Capture the cell that displays the provided text and extract its [x, y] central coordinate. 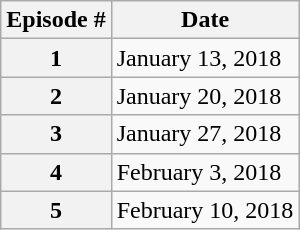
February 10, 2018 [205, 210]
February 3, 2018 [205, 172]
January 13, 2018 [205, 58]
1 [56, 58]
5 [56, 210]
January 27, 2018 [205, 134]
2 [56, 96]
Date [205, 20]
3 [56, 134]
4 [56, 172]
Episode # [56, 20]
January 20, 2018 [205, 96]
